Find where the given text appears and provide that cell's center as (X, Y) coordinate. 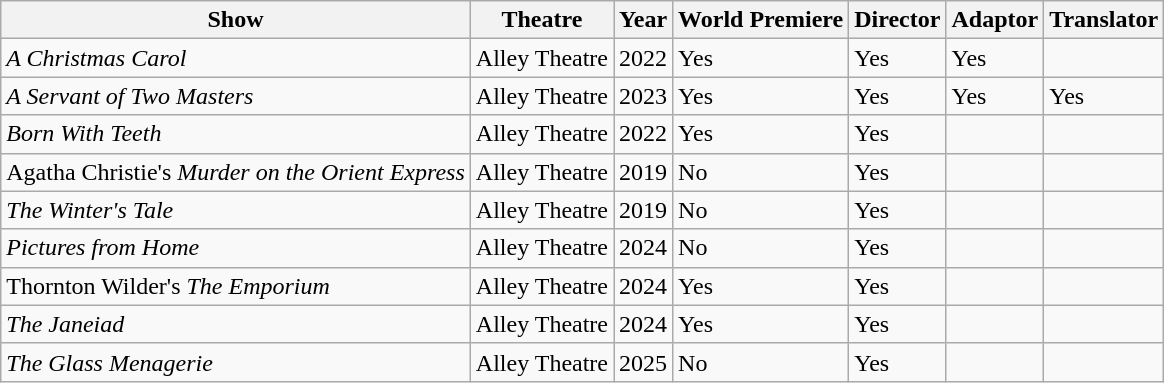
Director (898, 20)
Pictures from Home (236, 248)
A Servant of Two Masters (236, 96)
Born With Teeth (236, 134)
Agatha Christie's Murder on the Orient Express (236, 172)
The Janeiad (236, 324)
Year (644, 20)
2023 (644, 96)
A Christmas Carol (236, 58)
Show (236, 20)
The Winter's Tale (236, 210)
2025 (644, 362)
The Glass Menagerie (236, 362)
Thornton Wilder's The Emporium (236, 286)
World Premiere (761, 20)
Adaptor (995, 20)
Translator (1104, 20)
Theatre (542, 20)
